Return (x, y) of the center of cell containing provided text 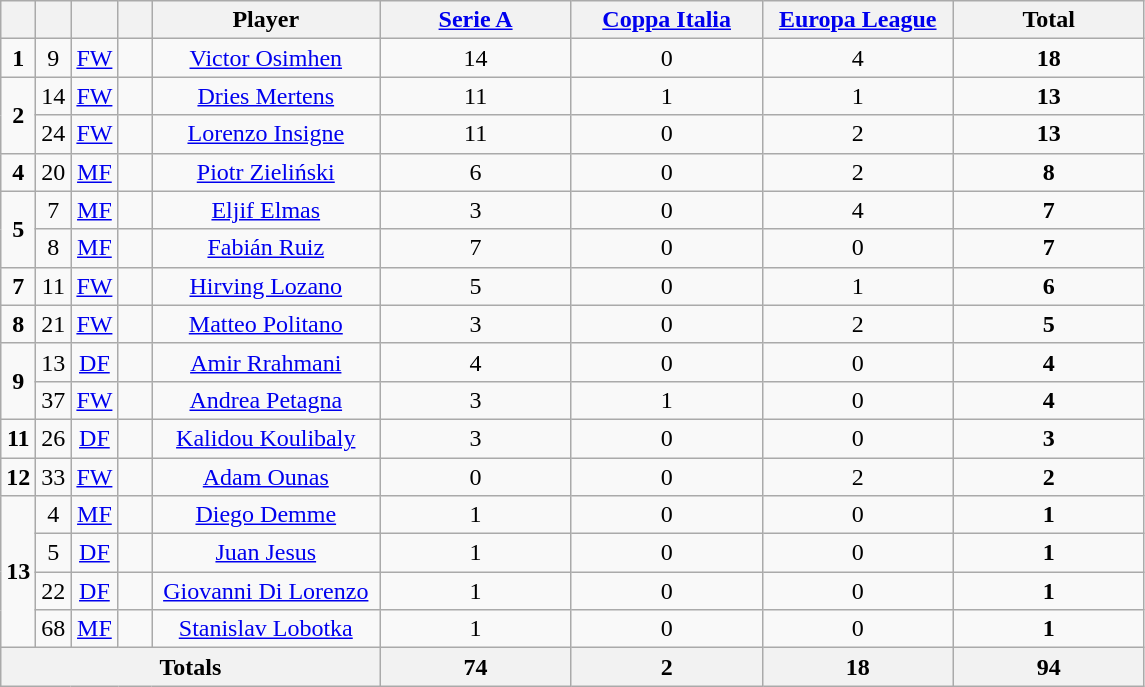
Giovanni Di Lorenzo (266, 591)
33 (54, 477)
Eljif Elmas (266, 210)
Stanislav Lobotka (266, 629)
Coppa Italia (666, 20)
Victor Osimhen (266, 58)
Matteo Politano (266, 324)
22 (54, 591)
Player (266, 20)
24 (54, 134)
Europa League (858, 20)
Amir Rrahmani (266, 362)
Totals (190, 667)
12 (18, 477)
Diego Demme (266, 515)
Fabián Ruiz (266, 248)
37 (54, 400)
Piotr Zieliński (266, 172)
Dries Mertens (266, 96)
74 (476, 667)
26 (54, 438)
Serie A (476, 20)
Lorenzo Insigne (266, 134)
Juan Jesus (266, 553)
68 (54, 629)
20 (54, 172)
Kalidou Koulibaly (266, 438)
94 (1048, 667)
Total (1048, 20)
Andrea Petagna (266, 400)
Adam Ounas (266, 477)
21 (54, 324)
Hirving Lozano (266, 286)
